Locate the cell with the specified text and output its [X, Y] center coordinate. 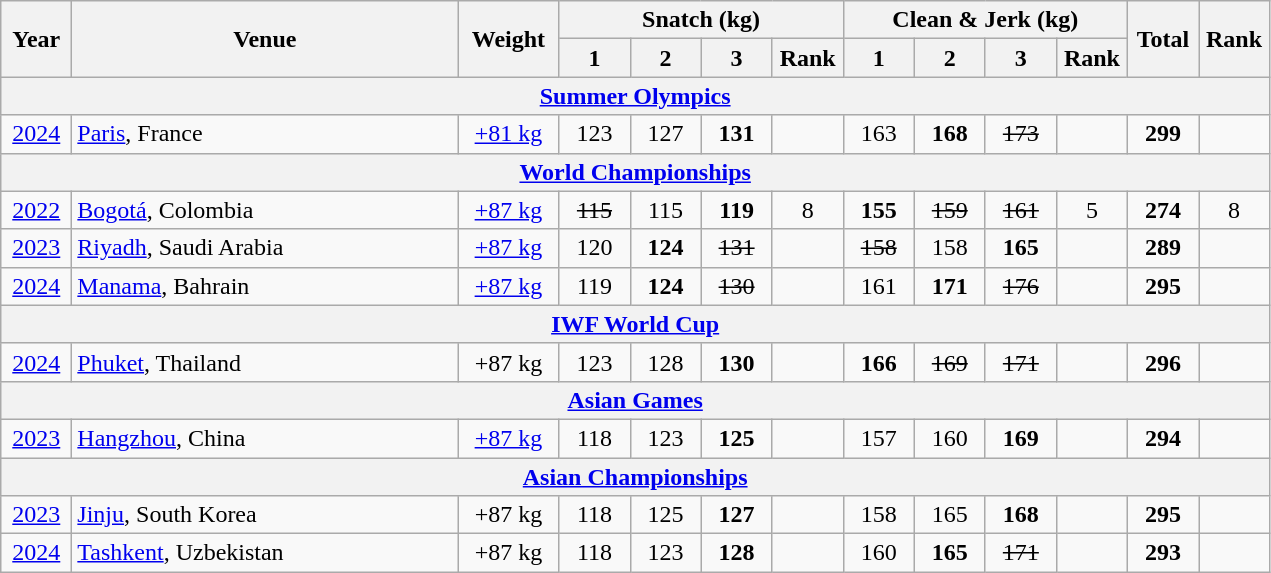
Paris, France [265, 134]
Year [36, 39]
159 [950, 210]
2022 [36, 210]
Venue [265, 39]
+81 kg [508, 134]
Manama, Bahrain [265, 286]
Phuket, Thailand [265, 362]
299 [1162, 134]
IWF World Cup [636, 324]
Bogotá, Colombia [265, 210]
Clean & Jerk (kg) [985, 20]
Asian Championships [636, 477]
Tashkent, Uzbekistan [265, 553]
294 [1162, 438]
166 [878, 362]
120 [594, 248]
173 [1020, 134]
Asian Games [636, 400]
Hangzhou, China [265, 438]
5 [1092, 210]
Jinju, South Korea [265, 515]
Summer Olympics [636, 96]
163 [878, 134]
155 [878, 210]
Weight [508, 39]
293 [1162, 553]
157 [878, 438]
Snatch (kg) [701, 20]
World Championships [636, 172]
176 [1020, 286]
296 [1162, 362]
289 [1162, 248]
274 [1162, 210]
Total [1162, 39]
Riyadh, Saudi Arabia [265, 248]
